Locate the cell with the specified text and output its (x, y) center coordinate. 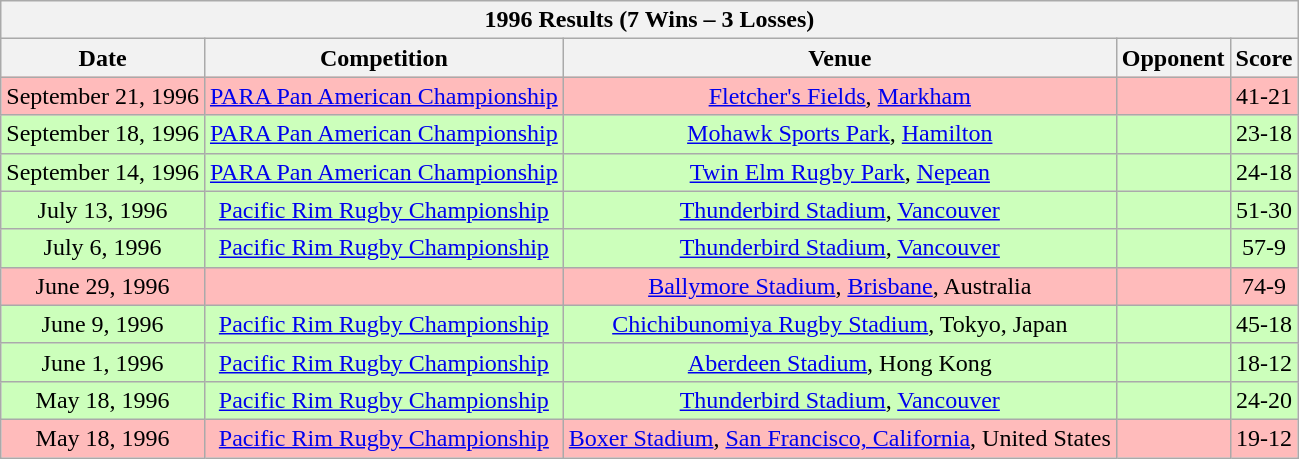
July 6, 1996 (103, 248)
45-18 (1264, 324)
74-9 (1264, 286)
24-18 (1264, 172)
Date (103, 58)
Score (1264, 58)
Chichibunomiya Rugby Stadium, Tokyo, Japan (840, 324)
Opponent (1173, 58)
Venue (840, 58)
51-30 (1264, 210)
Fletcher's Fields, Markham (840, 96)
Aberdeen Stadium, Hong Kong (840, 362)
Competition (384, 58)
Ballymore Stadium, Brisbane, Australia (840, 286)
41-21 (1264, 96)
July 13, 1996 (103, 210)
1996 Results (7 Wins – 3 Losses) (650, 20)
June 1, 1996 (103, 362)
June 29, 1996 (103, 286)
23-18 (1264, 134)
Boxer Stadium, San Francisco, California, United States (840, 438)
24-20 (1264, 400)
September 18, 1996 (103, 134)
57-9 (1264, 248)
19-12 (1264, 438)
Mohawk Sports Park, Hamilton (840, 134)
June 9, 1996 (103, 324)
September 21, 1996 (103, 96)
18-12 (1264, 362)
Twin Elm Rugby Park, Nepean (840, 172)
September 14, 1996 (103, 172)
